Identify which cell holds the provided text, then report its (x, y) central coordinate. 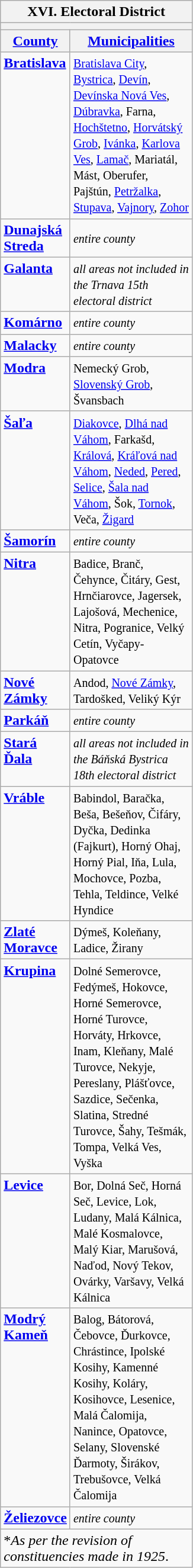
Bor, Dolná Seč, Horná Seč, Levice, Lok, Ludany, Malá Kálnica, Malé Kosmalovce, Malý Kiar, Marušová, Naďod, Nový Tekov, Ovárky, Varšavy, Velká Kálnica (131, 1241)
Municipalities (131, 41)
Malacky (36, 345)
Nové Zámky (36, 689)
Nemecký Grob, Slovenský Grob, Švansbach (131, 384)
Parkáň (36, 721)
Šamorín (36, 541)
Galanta (36, 284)
Modra (36, 384)
Dunajská Streda (36, 238)
Badice, Branč, Čehynce, Čitáry, Gest, Hrnčiarovce, Jagersek, Lajošová, Mechenice, Nitra, Pogranice, Velký Cetín, Vyčapy-Opatovce (131, 611)
Nitra (36, 611)
Zlaté Moravce (36, 940)
Andod, Nové Zámky, Tardošked, Veliký Kýr (131, 689)
Želiezovce (36, 1518)
*As per the revision of constituencies made in 1925. (96, 1548)
Bratislava (36, 135)
all areas not included in the Trnava 15th electoral district (131, 284)
Vráble (36, 854)
Komárno (36, 323)
XVI. Electoral District (96, 12)
Krupina (36, 1066)
Modrý Kameň (36, 1407)
Stará Ďala (36, 759)
all areas not included in the Báňská Bystrica 18th electoral district (131, 759)
Levice (36, 1241)
Diakovce, Dlhá nad Váhom, Farkašd, Králová, Kráľová nad Váhom, Neded, Pered, Selice, Šala nad Váhom, Šok, Tornok, Veča, Žigard (131, 470)
Šaľa (36, 470)
Dýmeš, Koleňany, Ladice, Žirany (131, 940)
County (36, 41)
